Find where the given text appears and provide that cell's center as [X, Y] coordinate. 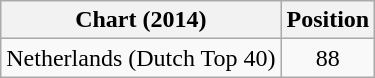
88 [328, 58]
Chart (2014) [141, 20]
Position [328, 20]
Netherlands (Dutch Top 40) [141, 58]
